Capture the cell that displays the provided text and extract its (X, Y) central coordinate. 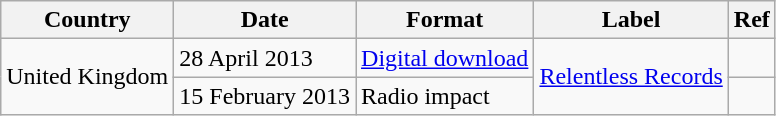
28 April 2013 (265, 58)
Ref (752, 20)
Country (88, 20)
United Kingdom (88, 77)
15 February 2013 (265, 96)
Date (265, 20)
Relentless Records (631, 77)
Format (445, 20)
Radio impact (445, 96)
Digital download (445, 58)
Label (631, 20)
